Pinpoint the cell where the given text exists, returning its (X, Y) midpoint coordinate. 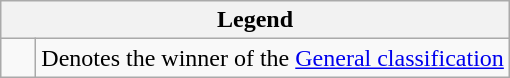
Denotes the winner of the General classification (273, 58)
Legend (256, 20)
